Scan for the cell matching the given text and deliver its [X, Y] coordinate at center. 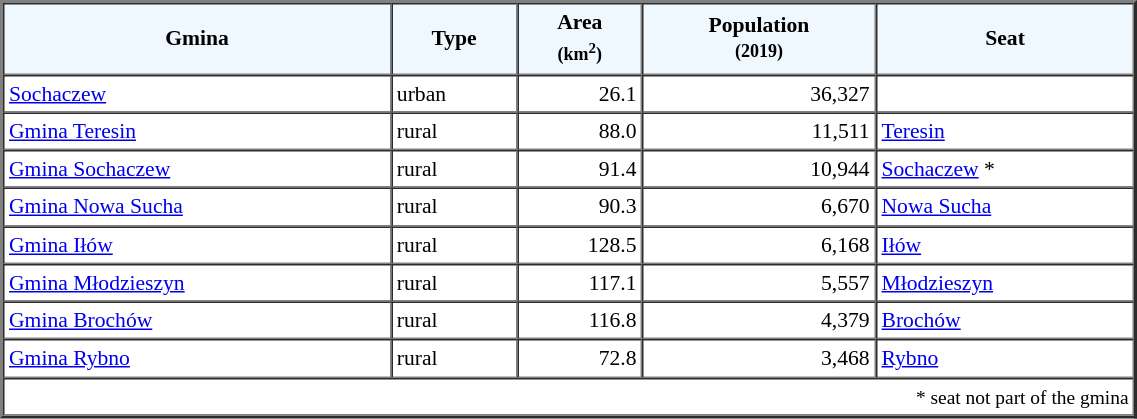
128.5 [580, 245]
* seat not part of the gmina [569, 396]
Gmina Teresin [197, 131]
urban [454, 93]
Teresin [1006, 131]
Type [454, 38]
Sochaczew * [1006, 169]
Seat [1006, 38]
11,511 [758, 131]
Area(km2) [580, 38]
Rybno [1006, 359]
3,468 [758, 359]
Iłów [1006, 245]
6,168 [758, 245]
Gmina Młodzieszyn [197, 283]
Młodzieszyn [1006, 283]
90.3 [580, 207]
72.8 [580, 359]
Population(2019) [758, 38]
6,670 [758, 207]
36,327 [758, 93]
4,379 [758, 321]
117.1 [580, 283]
5,557 [758, 283]
Gmina Rybno [197, 359]
26.1 [580, 93]
116.8 [580, 321]
Gmina [197, 38]
Brochów [1006, 321]
91.4 [580, 169]
Nowa Sucha [1006, 207]
Gmina Nowa Sucha [197, 207]
88.0 [580, 131]
Sochaczew [197, 93]
Gmina Sochaczew [197, 169]
Gmina Iłów [197, 245]
10,944 [758, 169]
Gmina Brochów [197, 321]
